Pinpoint the cell where the given text exists, returning its (x, y) midpoint coordinate. 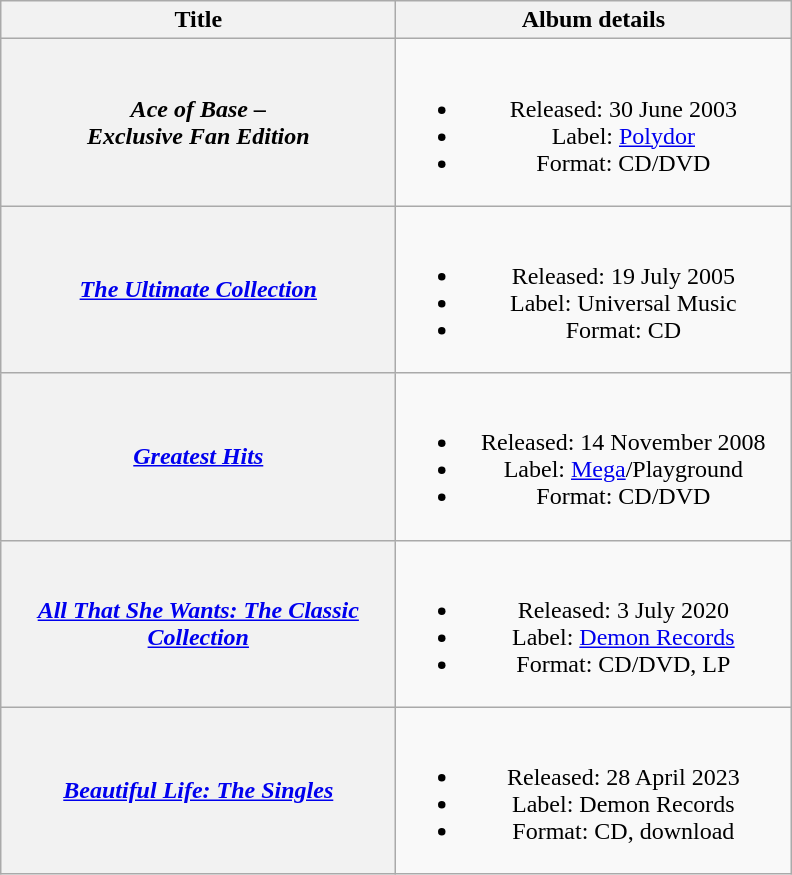
Title (198, 20)
Released: 28 April 2023Label: Demon RecordsFormat: CD, download (594, 790)
Released: 30 June 2003Label: PolydorFormat: CD/DVD (594, 122)
Released: 14 November 2008Label: Mega/PlaygroundFormat: CD/DVD (594, 456)
Beautiful Life: The Singles (198, 790)
All That She Wants: The Classic Collection (198, 624)
Released: 19 July 2005Label: Universal MusicFormat: CD (594, 290)
Greatest Hits (198, 456)
The Ultimate Collection (198, 290)
Album details (594, 20)
Ace of Base –Exclusive Fan Edition (198, 122)
Released: 3 July 2020Label: Demon RecordsFormat: CD/DVD, LP (594, 624)
